Scan for the cell matching the given text and deliver its [x, y] coordinate at center. 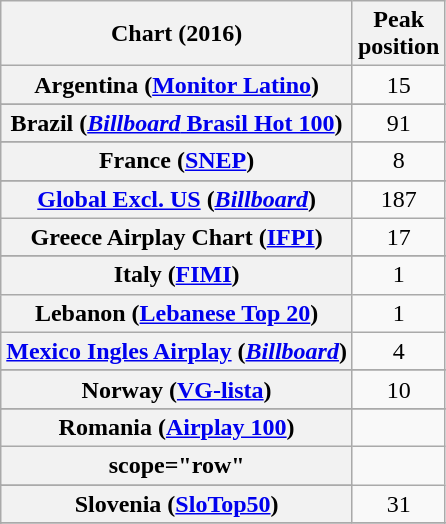
Romania (Airplay 100) [177, 427]
Lebanon (Lebanese Top 20) [177, 313]
10 [398, 389]
8 [398, 161]
91 [398, 123]
Norway (VG-lista) [177, 389]
15 [398, 85]
17 [398, 237]
Peak position [398, 34]
Brazil (Billboard Brasil Hot 100) [177, 123]
Global Excl. US (Billboard) [177, 199]
31 [398, 503]
Argentina (Monitor Latino) [177, 85]
Italy (FIMI) [177, 275]
Slovenia (SloTop50) [177, 503]
Greece Airplay Chart (IFPI) [177, 237]
187 [398, 199]
4 [398, 351]
Chart (2016) [177, 34]
France (SNEP) [177, 161]
Mexico Ingles Airplay (Billboard) [177, 351]
scope="row" [177, 465]
